Output the [X, Y] coordinate of the center of the cell containing the given text.  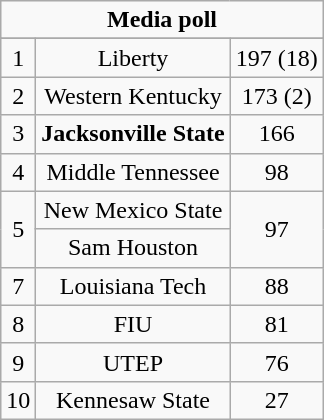
Media poll [162, 20]
197 (18) [276, 58]
173 (2) [276, 96]
7 [18, 286]
New Mexico State [133, 210]
81 [276, 324]
10 [18, 400]
88 [276, 286]
4 [18, 172]
UTEP [133, 362]
166 [276, 134]
76 [276, 362]
Western Kentucky [133, 96]
1 [18, 58]
5 [18, 229]
97 [276, 229]
FIU [133, 324]
8 [18, 324]
Liberty [133, 58]
27 [276, 400]
9 [18, 362]
Jacksonville State [133, 134]
98 [276, 172]
Middle Tennessee [133, 172]
Kennesaw State [133, 400]
2 [18, 96]
3 [18, 134]
Louisiana Tech [133, 286]
Sam Houston [133, 248]
